Pinpoint the cell where the given text exists, returning its (x, y) midpoint coordinate. 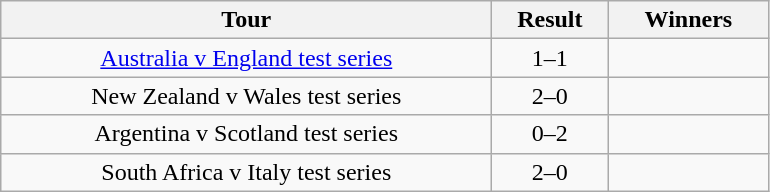
South Africa v Italy test series (246, 172)
New Zealand v Wales test series (246, 96)
1–1 (550, 58)
Result (550, 20)
Tour (246, 20)
Australia v England test series (246, 58)
0–2 (550, 134)
Winners (688, 20)
Argentina v Scotland test series (246, 134)
